Output the (x, y) coordinate of the center of the cell containing the given text.  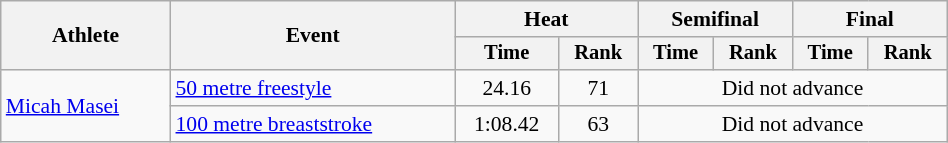
100 metre breaststroke (312, 124)
1:08.42 (507, 124)
71 (598, 88)
Semifinal (716, 19)
Event (312, 36)
Heat (546, 19)
50 metre freestyle (312, 88)
Final (870, 19)
Micah Masei (86, 106)
63 (598, 124)
24.16 (507, 88)
Athlete (86, 36)
